Identify which cell holds the provided text, then report its [X, Y] central coordinate. 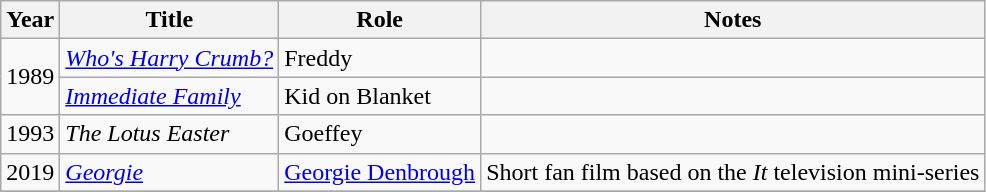
1989 [30, 77]
Immediate Family [170, 96]
Georgie [170, 172]
The Lotus Easter [170, 134]
2019 [30, 172]
Goeffey [380, 134]
Role [380, 20]
Freddy [380, 58]
Year [30, 20]
Short fan film based on the It television mini-series [733, 172]
1993 [30, 134]
Notes [733, 20]
Georgie Denbrough [380, 172]
Who's Harry Crumb? [170, 58]
Kid on Blanket [380, 96]
Title [170, 20]
